Detect which cell encompasses the target text, then output its (X, Y) center coordinate. 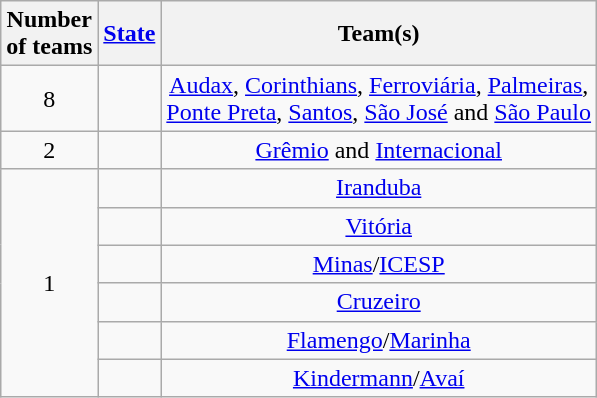
State (130, 34)
Kindermann/Avaí (379, 378)
Grêmio and Internacional (379, 150)
Team(s) (379, 34)
Cruzeiro (379, 302)
Iranduba (379, 188)
Flamengo/Marinha (379, 340)
Minas/ICESP (379, 264)
Audax, Corinthians, Ferroviária, Palmeiras,Ponte Preta, Santos, São José and São Paulo (379, 98)
2 (50, 150)
Numberof teams (50, 34)
8 (50, 98)
Vitória (379, 226)
1 (50, 283)
